Return the (X, Y) coordinate for the center point of the cell that contains the specified text.  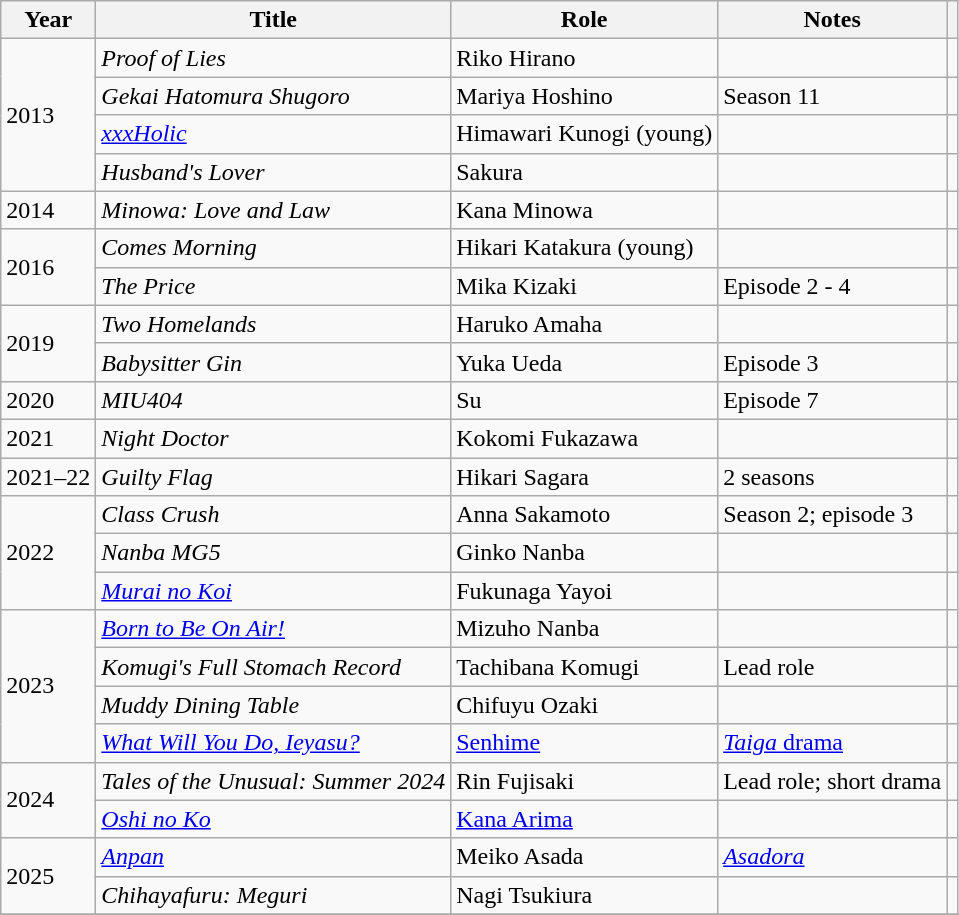
Gekai Hatomura Shugoro (274, 96)
Class Crush (274, 515)
Proof of Lies (274, 58)
What Will You Do, Ieyasu? (274, 743)
Minowa: Love and Law (274, 210)
Guilty Flag (274, 477)
Husband's Lover (274, 172)
Haruko Amaha (584, 324)
Anpan (274, 857)
Season 11 (832, 96)
Night Doctor (274, 438)
2025 (48, 876)
Tales of the Unusual: Summer 2024 (274, 781)
Kana Arima (584, 819)
Murai no Koi (274, 591)
Meiko Asada (584, 857)
Lead role (832, 667)
Anna Sakamoto (584, 515)
2023 (48, 686)
2024 (48, 800)
Himawari Kunogi (young) (584, 134)
2014 (48, 210)
Kokomi Fukazawa (584, 438)
Episode 3 (832, 362)
Mizuho Nanba (584, 629)
Born to Be On Air! (274, 629)
Chihayafuru: Meguri (274, 895)
2021 (48, 438)
Role (584, 20)
Notes (832, 20)
Title (274, 20)
MIU404 (274, 400)
Episode 2 - 4 (832, 286)
2019 (48, 343)
Taiga drama (832, 743)
Hikari Sagara (584, 477)
xxxHolic (274, 134)
Season 2; episode 3 (832, 515)
Episode 7 (832, 400)
Nagi Tsukiura (584, 895)
Nanba MG5 (274, 553)
Fukunaga Yayoi (584, 591)
Senhime (584, 743)
Su (584, 400)
Hikari Katakura (young) (584, 248)
Asadora (832, 857)
Sakura (584, 172)
Mika Kizaki (584, 286)
Komugi's Full Stomach Record (274, 667)
Yuka Ueda (584, 362)
2021–22 (48, 477)
Kana Minowa (584, 210)
2020 (48, 400)
Chifuyu Ozaki (584, 705)
Muddy Dining Table (274, 705)
Babysitter Gin (274, 362)
Year (48, 20)
Comes Morning (274, 248)
2022 (48, 553)
Lead role; short drama (832, 781)
Oshi no Ko (274, 819)
Tachibana Komugi (584, 667)
2013 (48, 115)
Rin Fujisaki (584, 781)
Riko Hirano (584, 58)
2 seasons (832, 477)
Mariya Hoshino (584, 96)
2016 (48, 267)
Two Homelands (274, 324)
Ginko Nanba (584, 553)
The Price (274, 286)
